Scan for the cell matching the given text and deliver its [X, Y] coordinate at center. 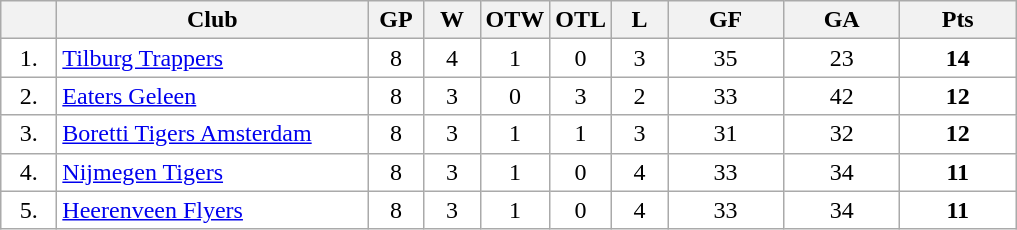
Nijmegen Tigers [212, 172]
OTL [581, 20]
GA [842, 20]
4. [29, 172]
Eaters Geleen [212, 96]
Tilburg Trappers [212, 58]
1. [29, 58]
32 [842, 134]
W [452, 20]
42 [842, 96]
2. [29, 96]
OTW [515, 20]
5. [29, 210]
14 [958, 58]
23 [842, 58]
2 [640, 96]
Pts [958, 20]
GF [726, 20]
Club [212, 20]
Boretti Tigers Amsterdam [212, 134]
3. [29, 134]
31 [726, 134]
GP [396, 20]
Heerenveen Flyers [212, 210]
35 [726, 58]
L [640, 20]
